From the cell containing the given text, extract its center point as [x, y] coordinate. 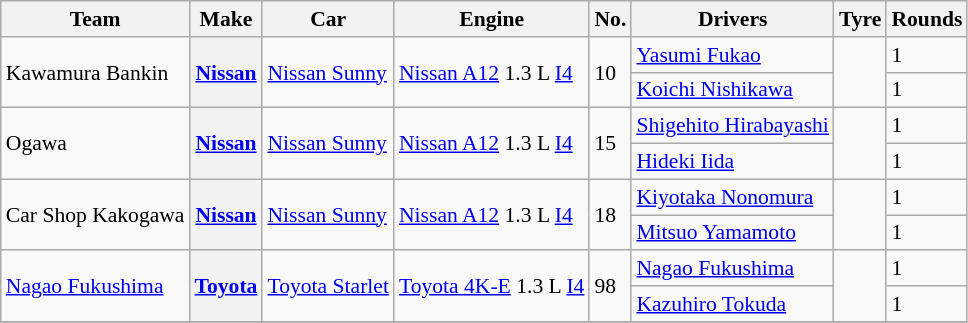
Kawamura Bankin [96, 72]
Drivers [732, 19]
No. [610, 19]
15 [610, 144]
Rounds [926, 19]
Hideki Iida [732, 162]
18 [610, 214]
Ogawa [96, 144]
Mitsuo Yamamoto [732, 233]
Tyre [860, 19]
Shigehito Hirabayashi [732, 126]
Toyota [226, 286]
98 [610, 286]
10 [610, 72]
Kazuhiro Tokuda [732, 304]
Yasumi Fukao [732, 55]
Toyota 4K-E 1.3 L I4 [492, 286]
Car [328, 19]
Car Shop Kakogawa [96, 214]
Team [96, 19]
Koichi Nishikawa [732, 90]
Toyota Starlet [328, 286]
Kiyotaka Nonomura [732, 197]
Engine [492, 19]
Make [226, 19]
